Locate the cell with the specified text and output its (x, y) center coordinate. 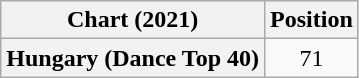
Position (312, 20)
Chart (2021) (133, 20)
71 (312, 58)
Hungary (Dance Top 40) (133, 58)
